Return [X, Y] of the center of cell containing provided text 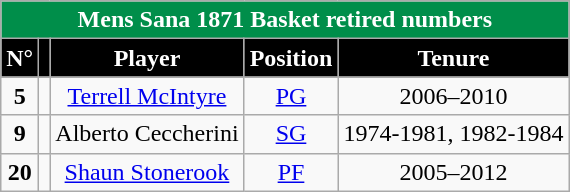
Position [291, 58]
2006–2010 [454, 96]
9 [20, 134]
PF [291, 172]
Mens Sana 1871 Basket retired numbers [285, 20]
1974-1981, 1982-1984 [454, 134]
Player [147, 58]
2005–2012 [454, 172]
Alberto Ceccherini [147, 134]
20 [20, 172]
Shaun Stonerook [147, 172]
Tenure [454, 58]
5 [20, 96]
SG [291, 134]
PG [291, 96]
Terrell McIntyre [147, 96]
N° [20, 58]
